From the cell containing the given text, extract its center point as [x, y] coordinate. 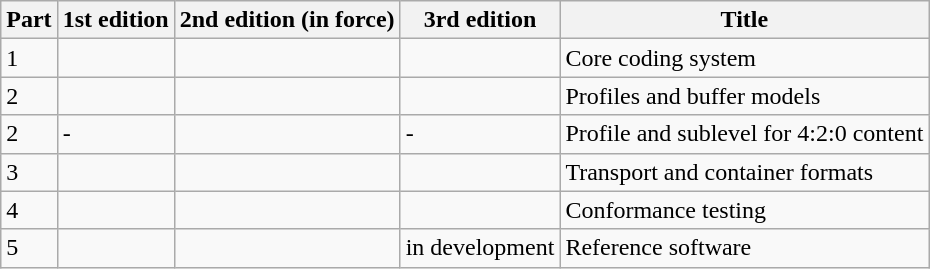
in development [480, 248]
Transport and container formats [744, 172]
Profile and sublevel for 4:2:0 content [744, 134]
1 [29, 58]
Part [29, 20]
Core coding system [744, 58]
3 [29, 172]
5 [29, 248]
Conformance testing [744, 210]
4 [29, 210]
1st edition [116, 20]
3rd edition [480, 20]
Title [744, 20]
Profiles and buffer models [744, 96]
2nd edition (in force) [287, 20]
Reference software [744, 248]
